Provide the (X, Y) coordinate of the cell's center where the given text is located.  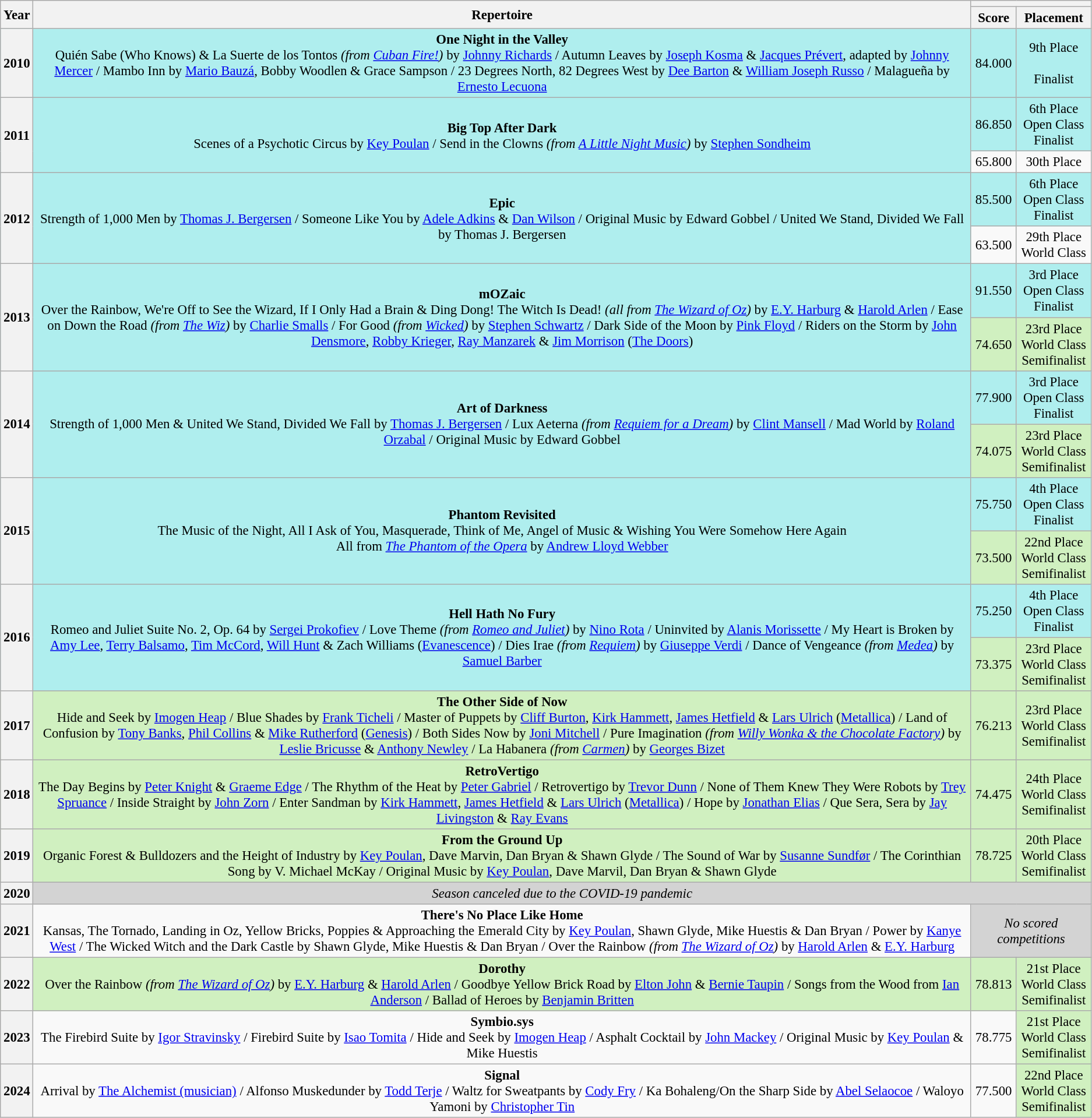
74.650 (994, 344)
Year (17, 15)
2021 (17, 931)
29th PlaceWorld Class (1054, 245)
2023 (17, 1038)
No scored competitions (1031, 931)
2024 (17, 1091)
86.850 (994, 125)
2011 (17, 135)
65.800 (994, 162)
74.075 (994, 451)
78.775 (994, 1038)
24th PlaceWorld ClassSemifinalist (1054, 795)
91.550 (994, 291)
2012 (17, 218)
2014 (17, 424)
20th PlaceWorld ClassSemifinalist (1054, 856)
77.900 (994, 397)
75.250 (994, 611)
2020 (17, 894)
2019 (17, 856)
Big Top After DarkScenes of a Psychotic Circus by Key Poulan / Send in the Clowns (from A Little Night Music) by Stephen Sondheim (502, 135)
Score (994, 18)
77.500 (994, 1091)
2016 (17, 637)
Repertoire (502, 15)
73.375 (994, 664)
78.813 (994, 985)
2015 (17, 530)
73.500 (994, 558)
75.750 (994, 504)
84.000 (994, 63)
Season canceled due to the COVID-19 pandemic (562, 894)
63.500 (994, 245)
78.725 (994, 856)
2010 (17, 63)
74.475 (994, 795)
2022 (17, 985)
9th PlaceFinalist (1054, 63)
Placement (1054, 18)
2018 (17, 795)
30th Place (1054, 162)
85.500 (994, 200)
76.213 (994, 726)
2013 (17, 317)
2017 (17, 726)
